Provide the [X, Y] coordinate of the cell's center where the given text is located.  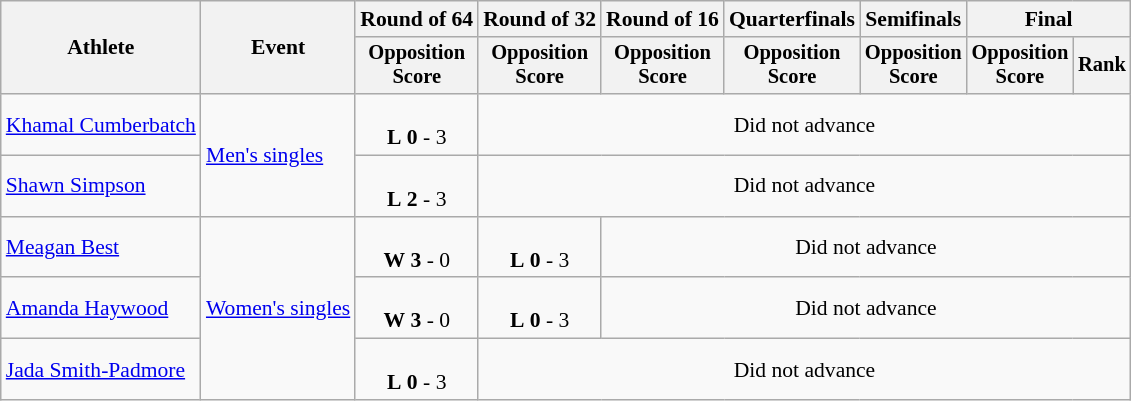
Final [1049, 19]
Round of 32 [540, 19]
Amanda Haywood [101, 308]
Event [278, 48]
Meagan Best [101, 248]
Athlete [101, 48]
Semifinals [914, 19]
L 2 - 3 [416, 186]
Quarterfinals [792, 19]
Women's singles [278, 308]
Shawn Simpson [101, 186]
Jada Smith-Padmore [101, 370]
Men's singles [278, 155]
Round of 64 [416, 19]
Rank [1102, 66]
Khamal Cumberbatch [101, 124]
Round of 16 [662, 19]
